Find where the given text appears and provide that cell's center as (X, Y) coordinate. 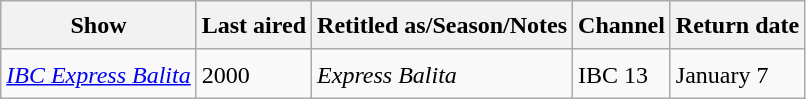
Channel (622, 26)
Show (98, 26)
2000 (254, 74)
Express Balita (442, 74)
Retitled as/Season/Notes (442, 26)
Return date (737, 26)
IBC Express Balita (98, 74)
Last aired (254, 26)
IBC 13 (622, 74)
January 7 (737, 74)
